Identify which cell holds the provided text, then report its [x, y] central coordinate. 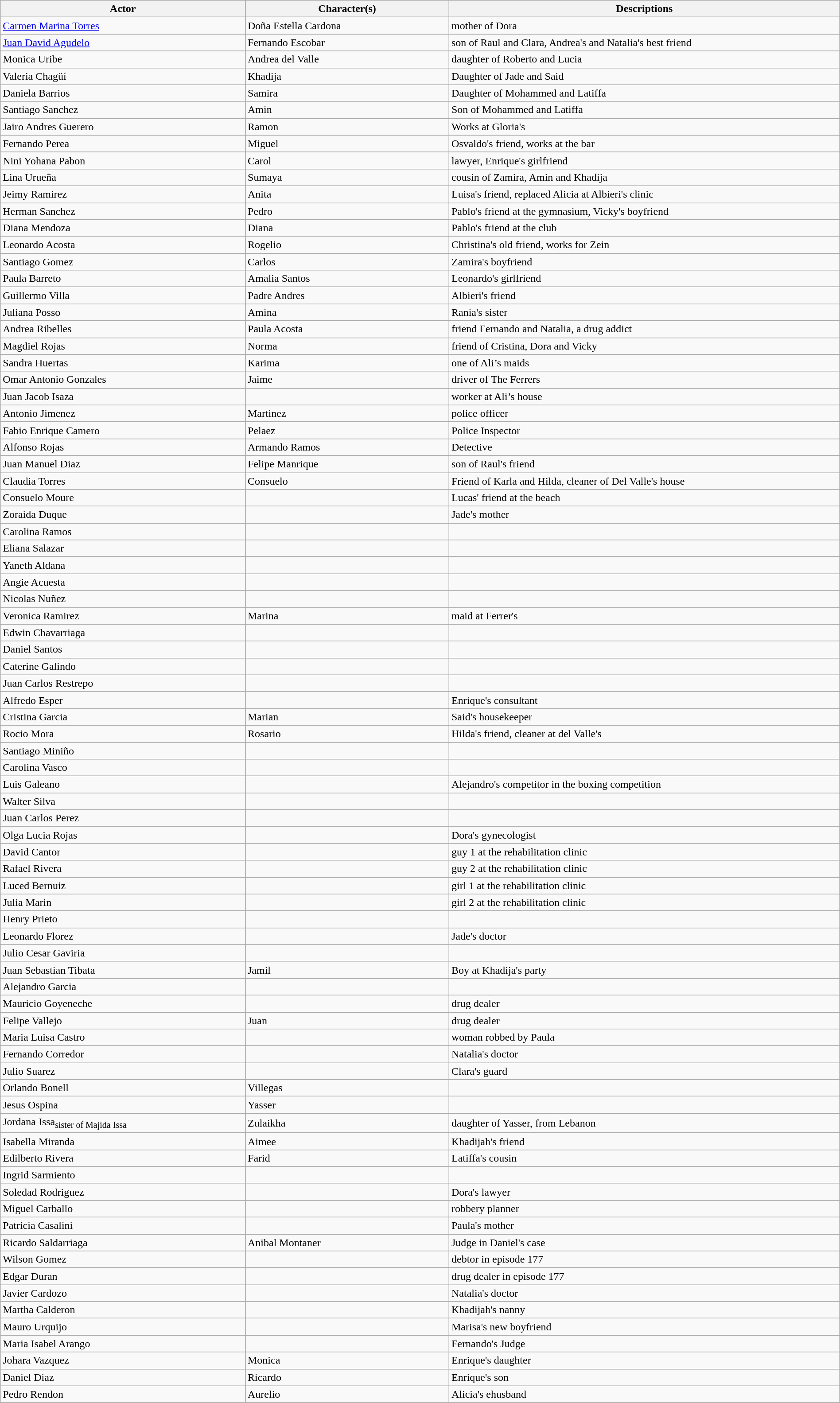
Aurelio [347, 1394]
Soledad Rodriguez [123, 1192]
Isabella Miranda [123, 1141]
Khadijah's friend [644, 1141]
Martha Calderon [123, 1310]
Felipe Vallejo [123, 1020]
Juan Manuel Diaz [123, 464]
Juan Jacob Isaza [123, 396]
Albieri's friend [644, 295]
Juan David Agudelo [123, 43]
Latiffa's cousin [644, 1158]
Santiago Sanchez [123, 110]
Jade's doctor [644, 936]
guy 1 at the rehabilitation clinic [644, 852]
Daughter of Jade and Said [644, 76]
Dora's lawyer [644, 1192]
Armando Ramos [347, 447]
Ricardo Saldarriaga [123, 1243]
Son of Mohammed and Latiffa [644, 110]
Amalia Santos [347, 279]
Sandra Huertas [123, 363]
Omar Antonio Gonzales [123, 380]
Carol [347, 160]
Alejandro's competitor in the boxing competition [644, 785]
Daniel Santos [123, 649]
Pelaez [347, 430]
Daniela Barrios [123, 93]
Rogelio [347, 245]
Karima [347, 363]
Carlos [347, 262]
Nicolas Nuñez [123, 599]
Carolina Ramos [123, 532]
Paula Barreto [123, 279]
woman robbed by Paula [644, 1038]
Henry Prieto [123, 919]
Khadijah's nanny [644, 1310]
Nini Yohana Pabon [123, 160]
Fabio Enrique Camero [123, 430]
Monica [347, 1360]
drug dealer in episode 177 [644, 1276]
Anita [347, 194]
Miguel [347, 144]
Carmen Marina Torres [123, 26]
Consuelo [347, 481]
Said's housekeeper [644, 717]
Enrique's consultant [644, 700]
Leonardo's girlfriend [644, 279]
friend of Cristina, Dora and Vicky [644, 346]
Alicia's ehusband [644, 1394]
Padre Andres [347, 295]
Juan [347, 1020]
Daniel Diaz [123, 1377]
Aimee [347, 1141]
Marina [347, 616]
Paula Acosta [347, 329]
friend Fernando and Natalia, a drug addict [644, 329]
Jade's mother [644, 515]
Cristina Garcia [123, 717]
Jesus Ospina [123, 1105]
police officer [644, 413]
Clara's guard [644, 1071]
Zamira's boyfriend [644, 262]
Juan Carlos Restrepo [123, 683]
Javier Cardozo [123, 1293]
daughter of Roberto and Lucia [644, 59]
Juan Carlos Perez [123, 818]
Guillermo Villa [123, 295]
girl 1 at the rehabilitation clinic [644, 886]
Amina [347, 312]
Leonardo Florez [123, 936]
Actor [123, 9]
debtor in episode 177 [644, 1259]
Friend of Karla and Hilda, cleaner of Del Valle's house [644, 481]
Pablo's friend at the club [644, 228]
Rosario [347, 734]
Orlando Bonell [123, 1088]
Luced Bernuiz [123, 886]
Zoraida Duque [123, 515]
Olga Lucia Rojas [123, 835]
Amin [347, 110]
Julia Marin [123, 902]
Ingrid Sarmiento [123, 1175]
Farid [347, 1158]
Felipe Manrique [347, 464]
Eliana Salazar [123, 548]
Mauricio Goyeneche [123, 1003]
Alfredo Esper [123, 700]
Ricardo [347, 1377]
Miguel Carballo [123, 1209]
Fernando's Judge [644, 1344]
Rania's sister [644, 312]
Leonardo Acosta [123, 245]
Boy at Khadija's party [644, 970]
Juliana Posso [123, 312]
driver of The Ferrers [644, 380]
Fernando Corredor [123, 1054]
Martinez [347, 413]
Herman Sanchez [123, 211]
girl 2 at the rehabilitation clinic [644, 902]
Patricia Casalini [123, 1226]
Santiago Miniño [123, 751]
Christina's old friend, works for Zein [644, 245]
Ramon [347, 127]
Edwin Chavarriaga [123, 633]
Diana [347, 228]
Detective [644, 447]
Wilson Gomez [123, 1259]
one of Ali’s maids [644, 363]
guy 2 at the rehabilitation clinic [644, 869]
Alfonso Rojas [123, 447]
Anibal Montaner [347, 1243]
Yasser [347, 1105]
robbery planner [644, 1209]
Santiago Gomez [123, 262]
Mauro Urquijo [123, 1327]
Caterine Galindo [123, 666]
Juan Sebastian Tibata [123, 970]
Antonio Jimenez [123, 413]
Claudia Torres [123, 481]
Osvaldo's friend, works at the bar [644, 144]
Veronica Ramirez [123, 616]
worker at Ali’s house [644, 396]
Judge in Daniel's case [644, 1243]
David Cantor [123, 852]
Rocio Mora [123, 734]
Paula's mother [644, 1226]
Pablo's friend at the gymnasium, Vicky's boyfriend [644, 211]
Edilberto Rivera [123, 1158]
Pedro Rendon [123, 1394]
Maria Luisa Castro [123, 1038]
Marian [347, 717]
Andrea del Valle [347, 59]
Julio Suarez [123, 1071]
Alejandro Garcia [123, 987]
lawyer, Enrique's girlfriend [644, 160]
Villegas [347, 1088]
Monica Uribe [123, 59]
Jaime [347, 380]
Magdiel Rojas [123, 346]
Valeria Chagüí [123, 76]
Marisa's new boyfriend [644, 1327]
mother of Dora [644, 26]
cousin of Zamira, Amin and Khadija [644, 177]
Works at Gloria's [644, 127]
Daughter of Mohammed and Latiffa [644, 93]
Enrique's daughter [644, 1360]
Diana Mendoza [123, 228]
Samira [347, 93]
Walter Silva [123, 801]
Hilda's friend, cleaner at del Valle's [644, 734]
Descriptions [644, 9]
Lucas' friend at the beach [644, 498]
Fernando Escobar [347, 43]
Luis Galeano [123, 785]
Jeimy Ramirez [123, 194]
Consuelo Moure [123, 498]
Luisa's friend, replaced Alicia at Albieri's clinic [644, 194]
Dora's gynecologist [644, 835]
Character(s) [347, 9]
son of Raul and Clara, Andrea's and Natalia's best friend [644, 43]
Maria Isabel Arango [123, 1344]
Enrique's son [644, 1377]
Jamil [347, 970]
Doña Estella Cardona [347, 26]
Fernando Perea [123, 144]
Carolina Vasco [123, 768]
Yaneth Aldana [123, 565]
Angie Acuesta [123, 582]
Zulaikha [347, 1123]
Rafael Rivera [123, 869]
Andrea Ribelles [123, 329]
Julio Cesar Gaviria [123, 953]
Jairo Andres Guerero [123, 127]
Norma [347, 346]
Lina Urueña [123, 177]
Johara Vazquez [123, 1360]
Edgar Duran [123, 1276]
Pedro [347, 211]
maid at Ferrer's [644, 616]
daughter of Yasser, from Lebanon [644, 1123]
son of Raul's friend [644, 464]
Police Inspector [644, 430]
Jordana Issasister of Majida Issa [123, 1123]
Sumaya [347, 177]
Khadija [347, 76]
